Return (X, Y) of the center of cell containing provided text 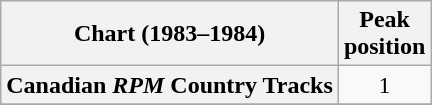
Canadian RPM Country Tracks (170, 85)
Chart (1983–1984) (170, 34)
1 (384, 85)
Peakposition (384, 34)
